Return [x, y] of the center of cell containing provided text 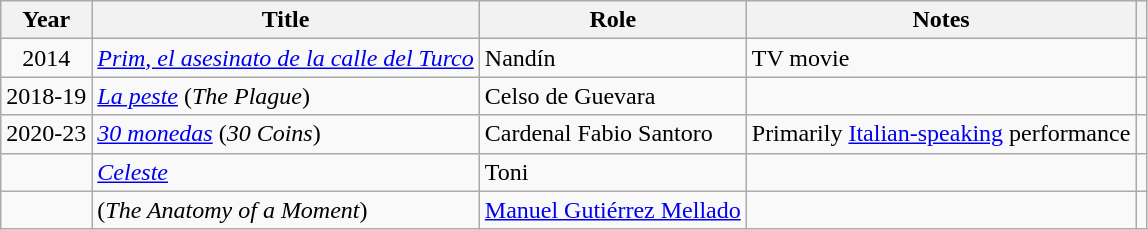
La peste (The Plague) [286, 96]
Primarily Italian-speaking performance [941, 134]
Celso de Guevara [612, 96]
2018-19 [46, 96]
2014 [46, 58]
Manuel Gutiérrez Mellado [612, 210]
TV movie [941, 58]
2020-23 [46, 134]
30 monedas (30 Coins) [286, 134]
Title [286, 20]
Celeste [286, 172]
Year [46, 20]
Nandín [612, 58]
Role [612, 20]
Toni [612, 172]
Cardenal Fabio Santoro [612, 134]
Prim, el asesinato de la calle del Turco [286, 58]
Notes [941, 20]
(The Anatomy of a Moment) [286, 210]
